Locate the cell with the specified text and output its [x, y] center coordinate. 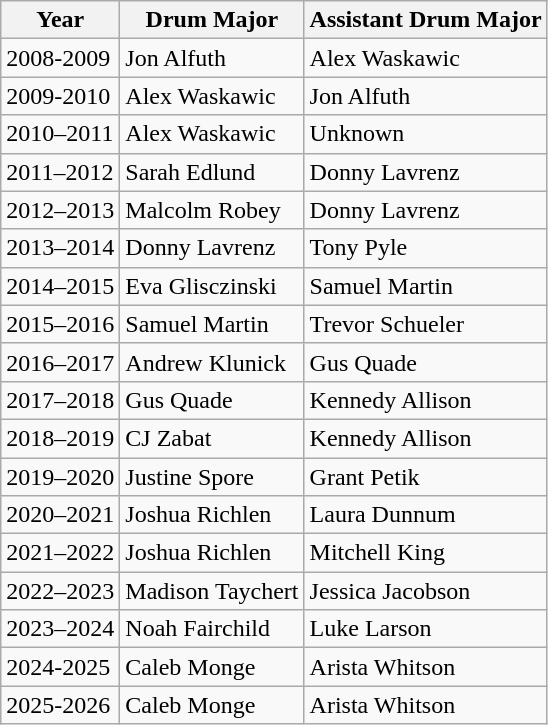
Mitchell King [426, 553]
2016–2017 [60, 362]
Andrew Klunick [212, 362]
2021–2022 [60, 553]
2015–2016 [60, 324]
Unknown [426, 134]
Eva Glisczinski [212, 286]
2011–2012 [60, 172]
2025-2026 [60, 705]
2017–2018 [60, 400]
Drum Major [212, 20]
2022–2023 [60, 591]
2018–2019 [60, 438]
2012–2013 [60, 210]
2023–2024 [60, 629]
Justine Spore [212, 477]
Year [60, 20]
Trevor Schueler [426, 324]
2014–2015 [60, 286]
Noah Fairchild [212, 629]
2019–2020 [60, 477]
2009-2010 [60, 96]
2013–2014 [60, 248]
Madison Taychert [212, 591]
Sarah Edlund [212, 172]
2010–2011 [60, 134]
Tony Pyle [426, 248]
Luke Larson [426, 629]
2024-2025 [60, 667]
2020–2021 [60, 515]
Jessica Jacobson [426, 591]
2008-2009 [60, 58]
Grant Petik [426, 477]
Laura Dunnum [426, 515]
Assistant Drum Major [426, 20]
Malcolm Robey [212, 210]
CJ Zabat [212, 438]
